Scan for the cell matching the given text and deliver its (x, y) coordinate at center. 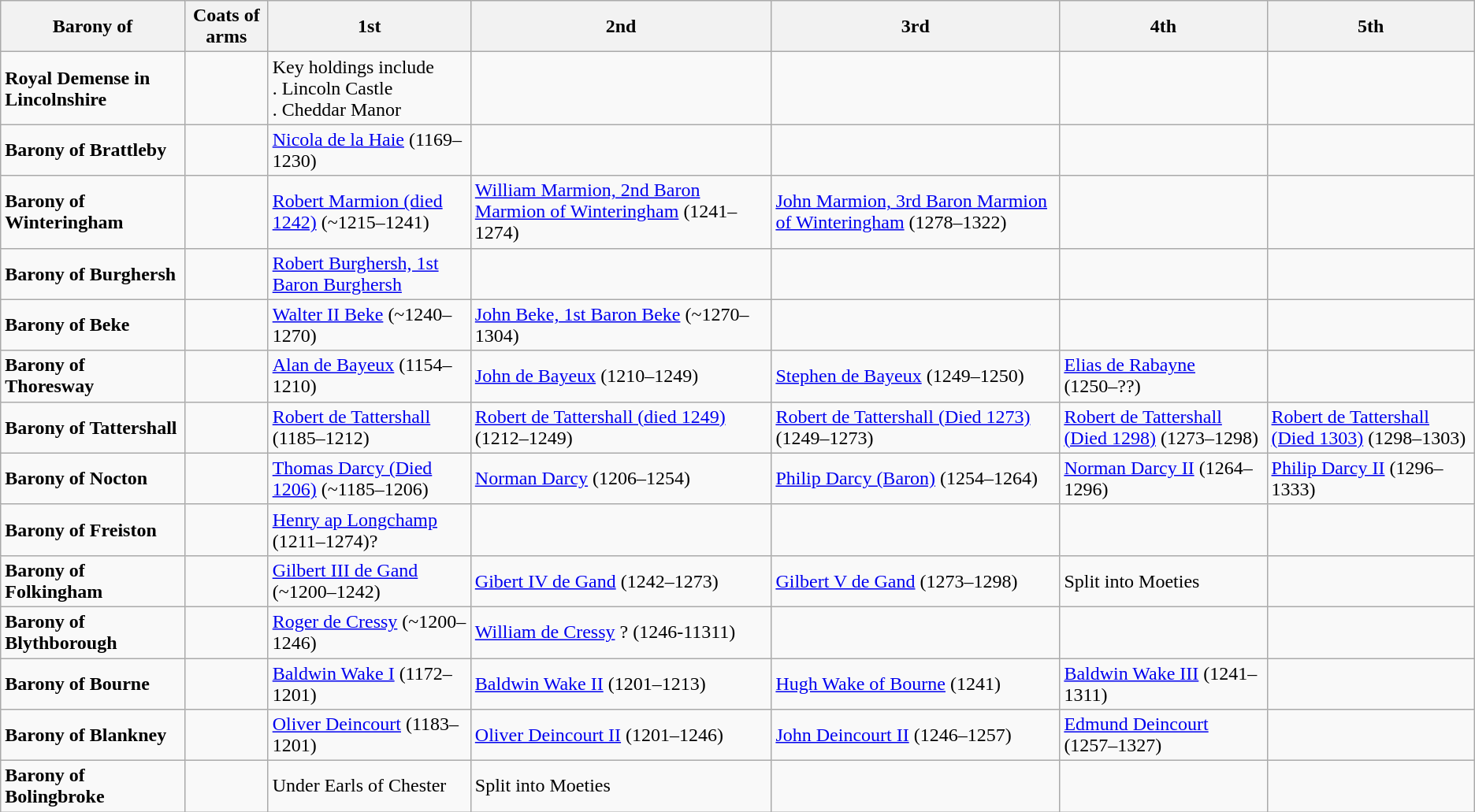
4th (1163, 27)
Elias de Rabayne (1250–??) (1163, 376)
Robert de Tattershall (Died 1273) (1249–1273) (916, 427)
Edmund Deincourt (1257–1327) (1163, 736)
Hugh Wake of Bourne (1241) (916, 684)
Barony of (93, 27)
Barony of Freiston (93, 529)
5th (1371, 27)
Oliver Deincourt (1183–1201) (369, 736)
Philip Darcy II (1296–1333) (1371, 479)
2nd (621, 27)
Robert Marmion (died 1242) (~1215–1241) (369, 212)
Barony of Bourne (93, 684)
Barony of Burghersh (93, 274)
Robert de Tattershall (Died 1298) (1273–1298) (1163, 427)
Nicola de la Haie (1169–1230) (369, 150)
Philip Darcy (Baron) (1254–1264) (916, 479)
Henry ap Longchamp (1211–1274)? (369, 529)
3rd (916, 27)
Roger de Cressy (~1200–1246) (369, 632)
Stephen de Bayeux (1249–1250) (916, 376)
Royal Demense in Lincolnshire (93, 88)
Under Earls of Chester (369, 786)
Coats of arms (226, 27)
Norman Darcy II (1264–1296) (1163, 479)
Alan de Bayeux (1154–1210) (369, 376)
Barony of Tattershall (93, 427)
Barony of Blythborough (93, 632)
Robert de Tattershall (1185–1212) (369, 427)
1st (369, 27)
John Marmion, 3rd Baron Marmion of Winteringham (1278–1322) (916, 212)
Barony of Bolingbroke (93, 786)
Gilbert V de Gand (1273–1298) (916, 581)
Gilbert III de Gand (~1200–1242) (369, 581)
Oliver Deincourt II (1201–1246) (621, 736)
Barony of Winteringham (93, 212)
Barony of Blankney (93, 736)
Baldwin Wake III (1241–1311) (1163, 684)
Baldwin Wake I (1172–1201) (369, 684)
William de Cressy ? (1246-11311) (621, 632)
Barony of Thoresway (93, 376)
Barony of Nocton (93, 479)
Robert de Tattershall (Died 1303) (1298–1303) (1371, 427)
Thomas Darcy (Died 1206) (~1185–1206) (369, 479)
Key holdings include. Lincoln Castle. Cheddar Manor (369, 88)
Barony of Folkingham (93, 581)
William Marmion, 2nd Baron Marmion of Winteringham (1241–1274) (621, 212)
Robert Burghersh, 1st Baron Burghersh (369, 274)
Robert de Tattershall (died 1249) (1212–1249) (621, 427)
John Deincourt II (1246–1257) (916, 736)
Norman Darcy (1206–1254) (621, 479)
John de Bayeux (1210–1249) (621, 376)
Barony of Brattleby (93, 150)
Walter II Beke (~1240–1270) (369, 324)
Baldwin Wake II (1201–1213) (621, 684)
Barony of Beke (93, 324)
John Beke, 1st Baron Beke (~1270–1304) (621, 324)
Gibert IV de Gand (1242–1273) (621, 581)
